Scan for the cell matching the given text and deliver its [X, Y] coordinate at center. 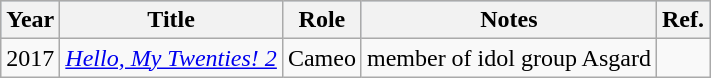
2017 [30, 58]
Ref. [682, 20]
Role [322, 20]
Hello, My Twenties! 2 [172, 58]
member of idol group Asgard [508, 58]
Year [30, 20]
Notes [508, 20]
Title [172, 20]
Cameo [322, 58]
